Scan for the cell matching the given text and deliver its (X, Y) coordinate at center. 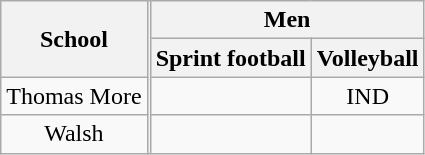
Thomas More (74, 96)
Volleyball (368, 58)
School (74, 39)
Sprint football (230, 58)
IND (368, 96)
Walsh (74, 134)
Men (287, 20)
